Locate the cell with the specified text and output its (x, y) center coordinate. 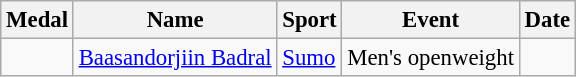
Date (547, 20)
Event (430, 20)
Name (175, 20)
Medal (38, 20)
Men's openweight (430, 58)
Baasandorjiin Badral (175, 58)
Sumo (310, 58)
Sport (310, 20)
